Search for the cell housing the specified text and yield its [x, y] center coordinate. 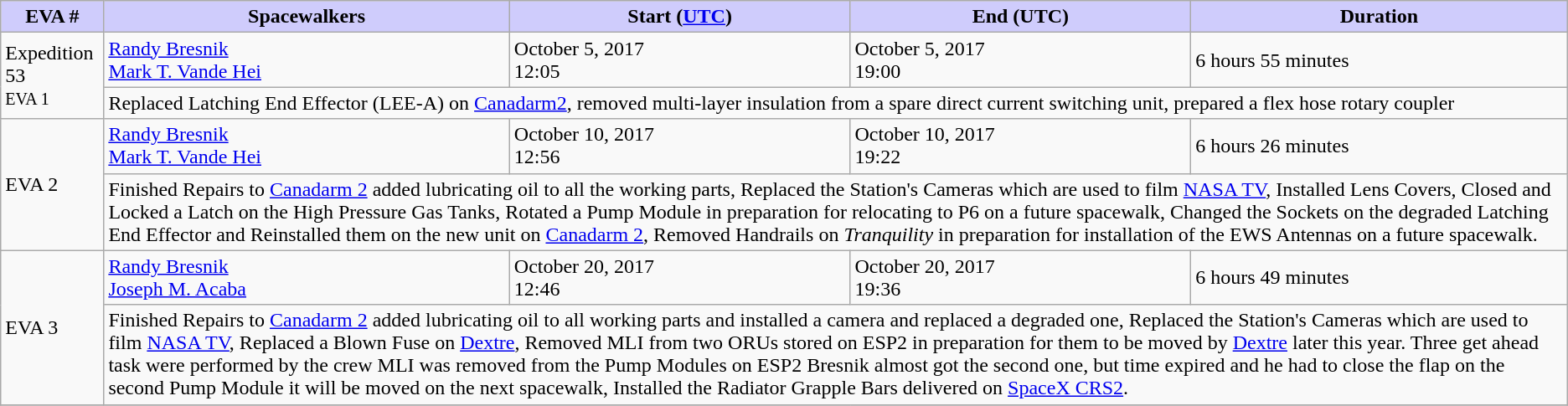
Expedition 53EVA 1 [52, 75]
October 10, 201712:56 [680, 146]
October 5, 201712:05 [680, 60]
6 hours 26 minutes [1380, 146]
October 5, 201719:00 [1020, 60]
6 hours 55 minutes [1380, 60]
EVA # [52, 17]
End (UTC) [1020, 17]
October 10, 201719:22 [1020, 146]
Start (UTC) [680, 17]
EVA 2 [52, 184]
EVA 3 [52, 327]
October 20, 201712:46 [680, 278]
Duration [1380, 17]
October 20, 201719:36 [1020, 278]
Spacewalkers [307, 17]
6 hours 49 minutes [1380, 278]
Randy Bresnik Joseph M. Acaba [307, 278]
